Find where the given text appears and provide that cell's center as (X, Y) coordinate. 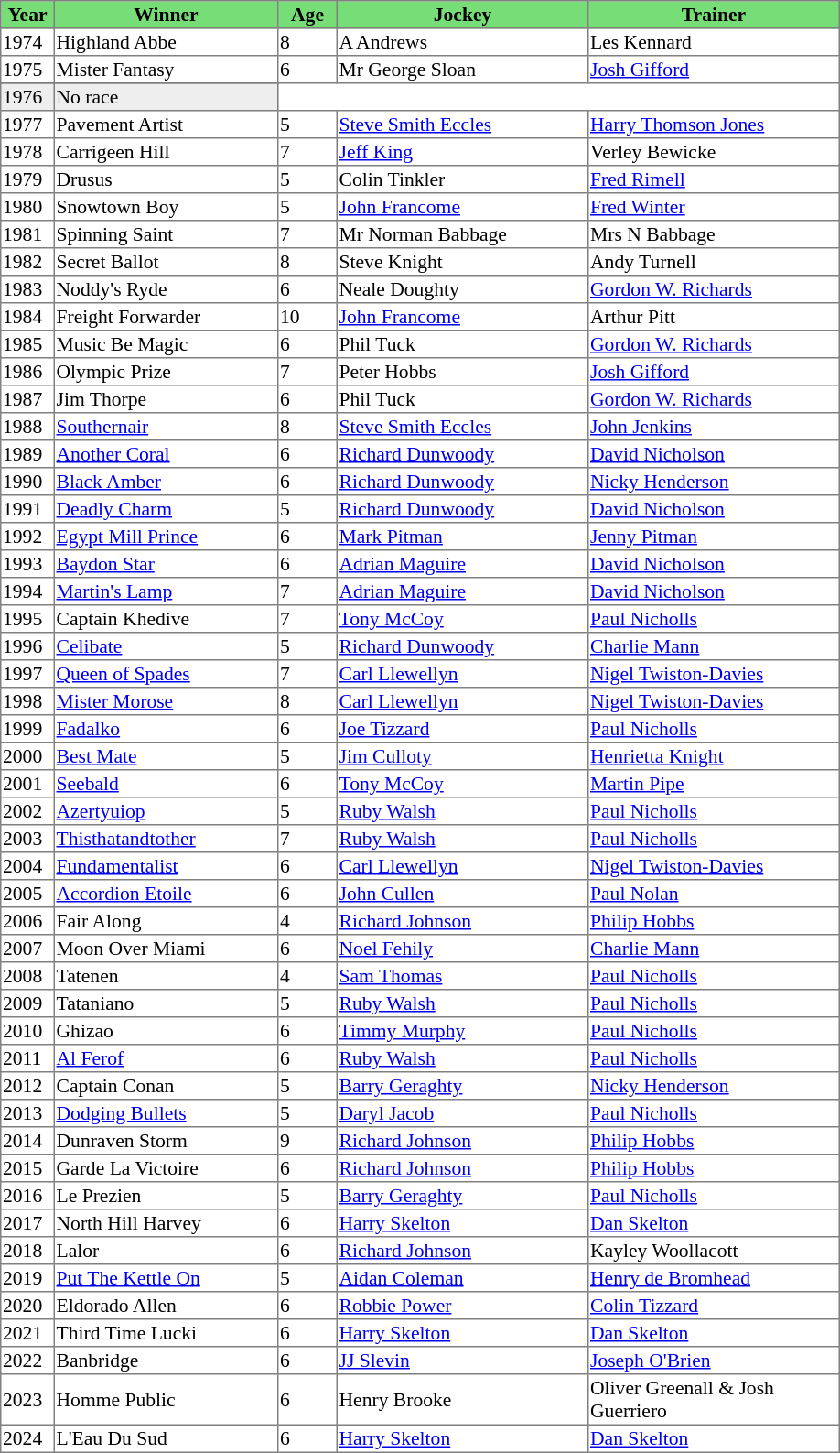
Carrigeen Hill (166, 152)
1975 (27, 70)
1994 (27, 591)
2002 (27, 811)
1997 (27, 674)
Azertyuiop (166, 811)
2007 (27, 949)
Lalor (166, 1251)
2019 (27, 1278)
Celibate (166, 646)
Seebald (166, 784)
2000 (27, 756)
1976 (27, 97)
2009 (27, 1003)
Tatenen (166, 976)
1985 (27, 344)
Deadly Charm (166, 509)
2013 (27, 1113)
No race (166, 97)
Martin Pipe (714, 784)
Mister Morose (166, 701)
1993 (27, 564)
Southernair (166, 427)
2004 (27, 866)
2022 (27, 1361)
Oliver Greenall & Josh Guerriero (714, 1400)
Captain Conan (166, 1086)
Egypt Mill Prince (166, 537)
Joe Tizzard (462, 729)
1999 (27, 729)
Third Time Lucki (166, 1333)
Fadalko (166, 729)
Put The Kettle On (166, 1278)
2005 (27, 894)
1979 (27, 179)
2023 (27, 1400)
Snowtown Boy (166, 207)
Homme Public (166, 1400)
Highland Abbe (166, 42)
Fair Along (166, 921)
John Cullen (462, 894)
Music Be Magic (166, 344)
Neale Doughty (462, 289)
Secret Ballot (166, 262)
L'Eau Du Sud (166, 1438)
Fred Winter (714, 207)
Joseph O'Brien (714, 1361)
1990 (27, 482)
Drusus (166, 179)
Garde La Victoire (166, 1168)
1987 (27, 399)
North Hill Harvey (166, 1223)
Kayley Woollacott (714, 1251)
Mr Norman Babbage (462, 234)
9 (307, 1141)
Freight Forwarder (166, 317)
Ghizao (166, 1031)
Jim Thorpe (166, 399)
2008 (27, 976)
Robbie Power (462, 1306)
1992 (27, 537)
Mister Fantasy (166, 70)
Harry Thomson Jones (714, 125)
Arthur Pitt (714, 317)
2014 (27, 1141)
Banbridge (166, 1361)
10 (307, 317)
Verley Bewicke (714, 152)
Henry de Bromhead (714, 1278)
Black Amber (166, 482)
A Andrews (462, 42)
2011 (27, 1058)
Al Ferof (166, 1058)
2006 (27, 921)
1977 (27, 125)
Sam Thomas (462, 976)
2003 (27, 839)
Steve Knight (462, 262)
Best Mate (166, 756)
1974 (27, 42)
2015 (27, 1168)
Paul Nolan (714, 894)
JJ Slevin (462, 1361)
Spinning Saint (166, 234)
Andy Turnell (714, 262)
2024 (27, 1438)
1983 (27, 289)
2001 (27, 784)
Fundamentalist (166, 866)
Mr George Sloan (462, 70)
Peter Hobbs (462, 372)
Henry Brooke (462, 1400)
Another Coral (166, 454)
Dunraven Storm (166, 1141)
2016 (27, 1196)
Age (307, 15)
Year (27, 15)
Les Kennard (714, 42)
Colin Tizzard (714, 1306)
1989 (27, 454)
2020 (27, 1306)
1991 (27, 509)
Colin Tinkler (462, 179)
Dodging Bullets (166, 1113)
2018 (27, 1251)
1978 (27, 152)
Accordion Etoile (166, 894)
Le Prezien (166, 1196)
1986 (27, 372)
Captain Khedive (166, 619)
1998 (27, 701)
Jenny Pitman (714, 537)
Thisthatandtother (166, 839)
Henrietta Knight (714, 756)
Fred Rimell (714, 179)
Noddy's Ryde (166, 289)
Mark Pitman (462, 537)
Daryl Jacob (462, 1113)
1988 (27, 427)
Noel Fehily (462, 949)
1995 (27, 619)
Jim Culloty (462, 756)
Eldorado Allen (166, 1306)
2010 (27, 1031)
1980 (27, 207)
Jeff King (462, 152)
Queen of Spades (166, 674)
2012 (27, 1086)
Olympic Prize (166, 372)
Winner (166, 15)
2017 (27, 1223)
Timmy Murphy (462, 1031)
Tataniano (166, 1003)
1982 (27, 262)
Pavement Artist (166, 125)
Baydon Star (166, 564)
Trainer (714, 15)
Moon Over Miami (166, 949)
2021 (27, 1333)
1996 (27, 646)
Aidan Coleman (462, 1278)
Jockey (462, 15)
Martin's Lamp (166, 591)
1981 (27, 234)
John Jenkins (714, 427)
Mrs N Babbage (714, 234)
1984 (27, 317)
